Identify which cell holds the provided text, then report its (x, y) central coordinate. 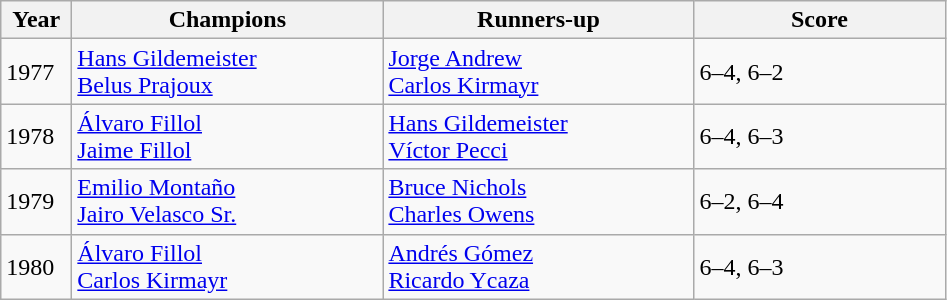
1978 (36, 136)
Score (820, 20)
Runners-up (538, 20)
Bruce Nichols Charles Owens (538, 202)
Andrés Gómez Ricardo Ycaza (538, 266)
6–4, 6–2 (820, 72)
1979 (36, 202)
1977 (36, 72)
6–2, 6–4 (820, 202)
Hans Gildemeister Belus Prajoux (228, 72)
Year (36, 20)
Álvaro Fillol Carlos Kirmayr (228, 266)
1980 (36, 266)
Jorge Andrew Carlos Kirmayr (538, 72)
Álvaro Fillol Jaime Fillol (228, 136)
Emilio Montaño Jairo Velasco Sr. (228, 202)
Hans Gildemeister Víctor Pecci (538, 136)
Champions (228, 20)
